Search for the cell housing the specified text and yield its [x, y] center coordinate. 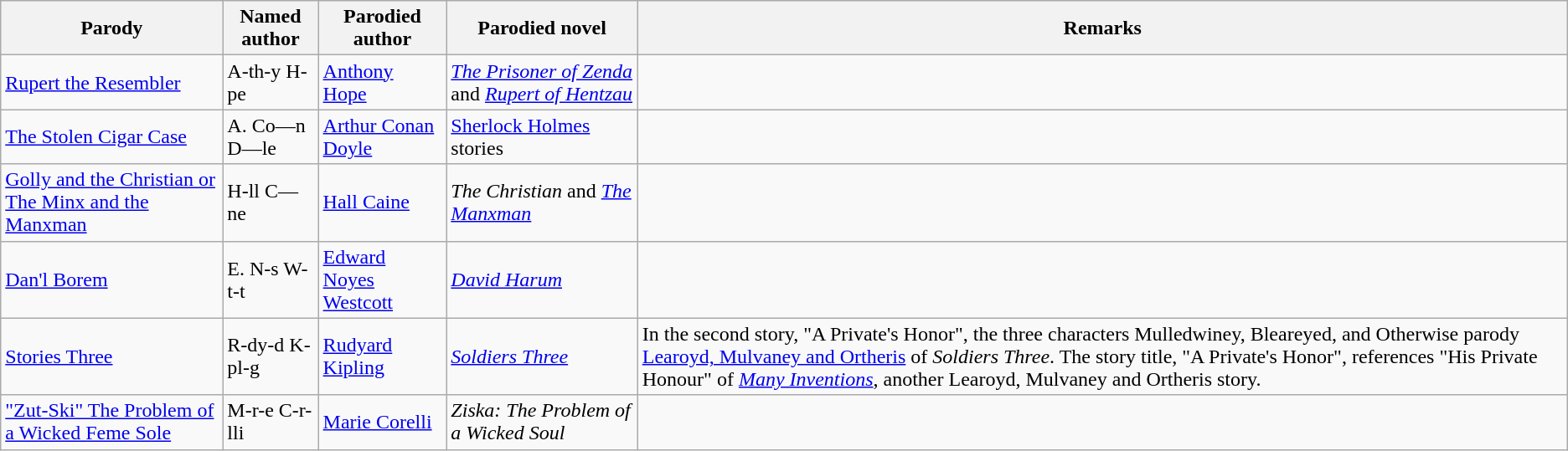
Edward Noyes Westcott [382, 279]
Hall Caine [382, 202]
Soldiers Three [542, 356]
Golly and the Christian or The Minx and the Manxman [112, 202]
Parody [112, 28]
The Prisoner of Zenda and Rupert of Hentzau [542, 82]
Rupert the Resembler [112, 82]
Parodied author [382, 28]
R-dy-d K-pl-g [271, 356]
Remarks [1102, 28]
Arthur Conan Doyle [382, 137]
A. Co—n D—le [271, 137]
"Zut-Ski" The Problem of a Wicked Feme Sole [112, 422]
Sherlock Holmes stories [542, 137]
M-r-e C-r-lli [271, 422]
Named author [271, 28]
The Christian and The Manxman [542, 202]
A-th-y H-pe [271, 82]
Parodied novel [542, 28]
Marie Corelli [382, 422]
The Stolen Cigar Case [112, 137]
Stories Three [112, 356]
Anthony Hope [382, 82]
E. N-s W-t-t [271, 279]
David Harum [542, 279]
Ziska: The Problem of a Wicked Soul [542, 422]
Dan'l Borem [112, 279]
Rudyard Kipling [382, 356]
H-ll C—ne [271, 202]
